For the text-containing cell, return its midpoint in (X, Y) coordinate format. 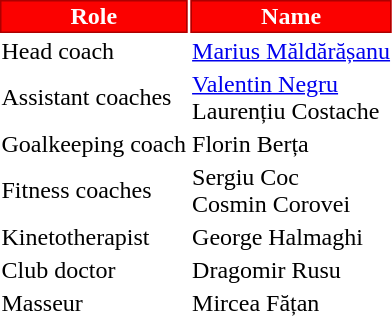
Marius Măldărășanu (292, 51)
Florin Berța (292, 144)
Fitness coaches (94, 190)
Role (94, 16)
Head coach (94, 51)
Dragomir Rusu (292, 270)
Valentin Negru Laurențiu Costache (292, 98)
Assistant coaches (94, 98)
Sergiu Coc Cosmin Corovei (292, 190)
George Halmaghi (292, 237)
Goalkeeping coach (94, 144)
Club doctor (94, 270)
Name (292, 16)
Kinetotherapist (94, 237)
